Capture the cell that displays the provided text and extract its [X, Y] central coordinate. 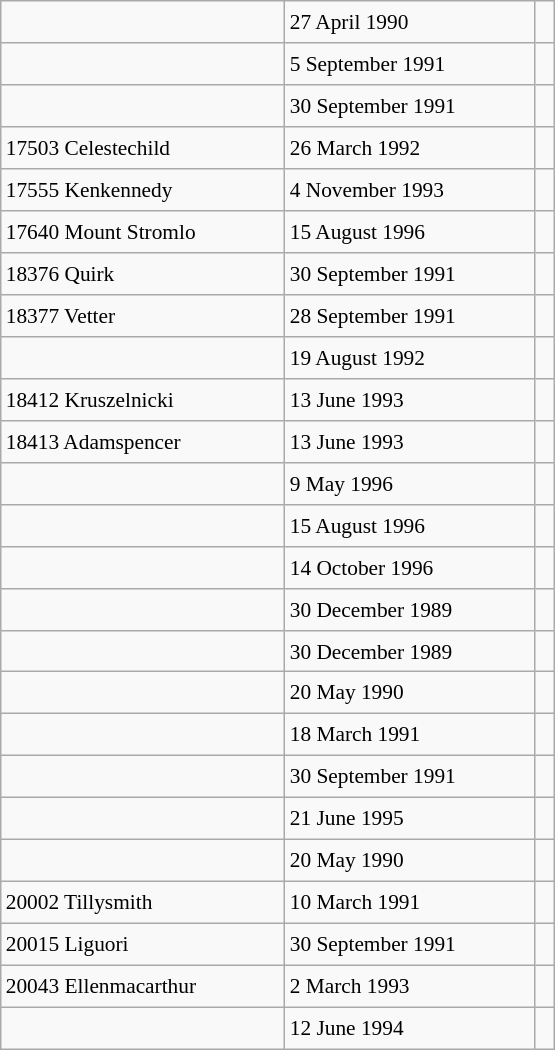
20043 Ellenmacarthur [143, 986]
12 June 1994 [410, 1028]
17640 Mount Stromlo [143, 232]
2 March 1993 [410, 986]
19 August 1992 [410, 358]
18413 Adamspencer [143, 441]
28 September 1991 [410, 316]
9 May 1996 [410, 483]
18377 Vetter [143, 316]
20002 Tillysmith [143, 903]
17503 Celestechild [143, 148]
4 November 1993 [410, 190]
27 April 1990 [410, 22]
10 March 1991 [410, 903]
5 September 1991 [410, 64]
21 June 1995 [410, 819]
26 March 1992 [410, 148]
18 March 1991 [410, 735]
20015 Liguori [143, 945]
17555 Kenkennedy [143, 190]
14 October 1996 [410, 567]
18412 Kruszelnicki [143, 399]
18376 Quirk [143, 274]
